Extract the [X, Y] coordinate from the center of the cell holding the provided text.  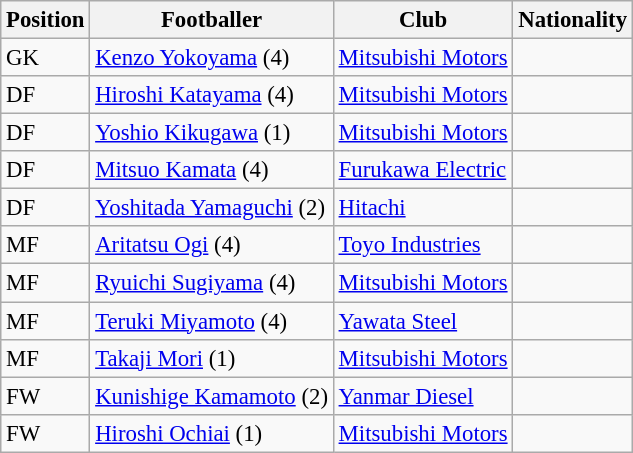
Ryuichi Sugiyama (4) [212, 283]
Yoshio Kikugawa (1) [212, 133]
Position [46, 20]
Yoshitada Yamaguchi (2) [212, 208]
Aritatsu Ogi (4) [212, 245]
Takaji Mori (1) [212, 358]
Kunishige Kamamoto (2) [212, 396]
Nationality [572, 20]
Yawata Steel [423, 321]
Furukawa Electric [423, 170]
Club [423, 20]
Teruki Miyamoto (4) [212, 321]
Yanmar Diesel [423, 396]
Mitsuo Kamata (4) [212, 170]
Hiroshi Katayama (4) [212, 95]
Toyo Industries [423, 245]
Kenzo Yokoyama (4) [212, 58]
GK [46, 58]
Footballer [212, 20]
Hitachi [423, 208]
Hiroshi Ochiai (1) [212, 433]
